Provide the (x, y) coordinate of the cell's center where the given text is located.  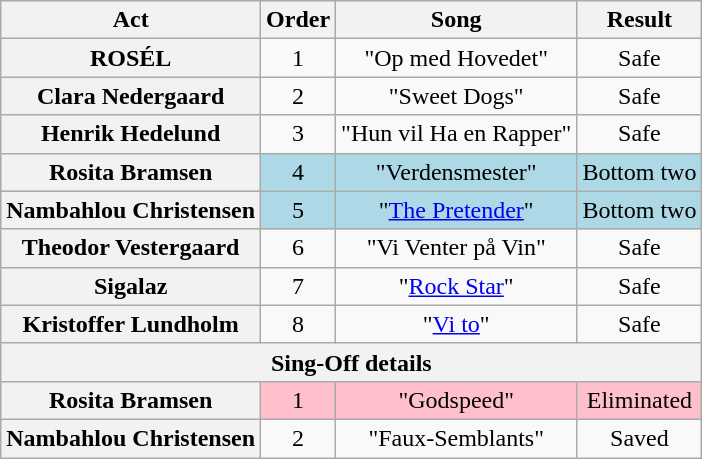
Song (456, 20)
Theodor Vestergaard (131, 248)
"Vi Venter på Vin" (456, 248)
5 (298, 210)
"Godspeed" (456, 400)
Henrik Hedelund (131, 134)
Act (131, 20)
"Sweet Dogs" (456, 96)
Order (298, 20)
Sing-Off details (352, 362)
"Hun vil Ha en Rapper" (456, 134)
4 (298, 172)
6 (298, 248)
Eliminated (640, 400)
"Vi to" (456, 324)
8 (298, 324)
Clara Nedergaard (131, 96)
ROSÉL (131, 58)
Result (640, 20)
Sigalaz (131, 286)
"Faux-Semblants" (456, 438)
"Verdensmester" (456, 172)
3 (298, 134)
"Op med Hovedet" (456, 58)
Saved (640, 438)
Kristoffer Lundholm (131, 324)
7 (298, 286)
"The Pretender" (456, 210)
"Rock Star" (456, 286)
